Provide the (x, y) coordinate of the cell's center where the given text is located.  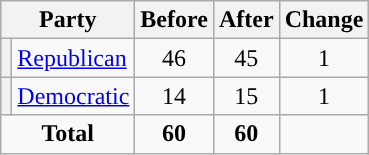
Change (324, 20)
Before (174, 20)
Democratic (74, 96)
45 (246, 58)
Party (68, 20)
15 (246, 96)
14 (174, 96)
46 (174, 58)
Total (68, 134)
Republican (74, 58)
After (246, 20)
